Return the [X, Y] coordinate for the center point of the cell that contains the specified text.  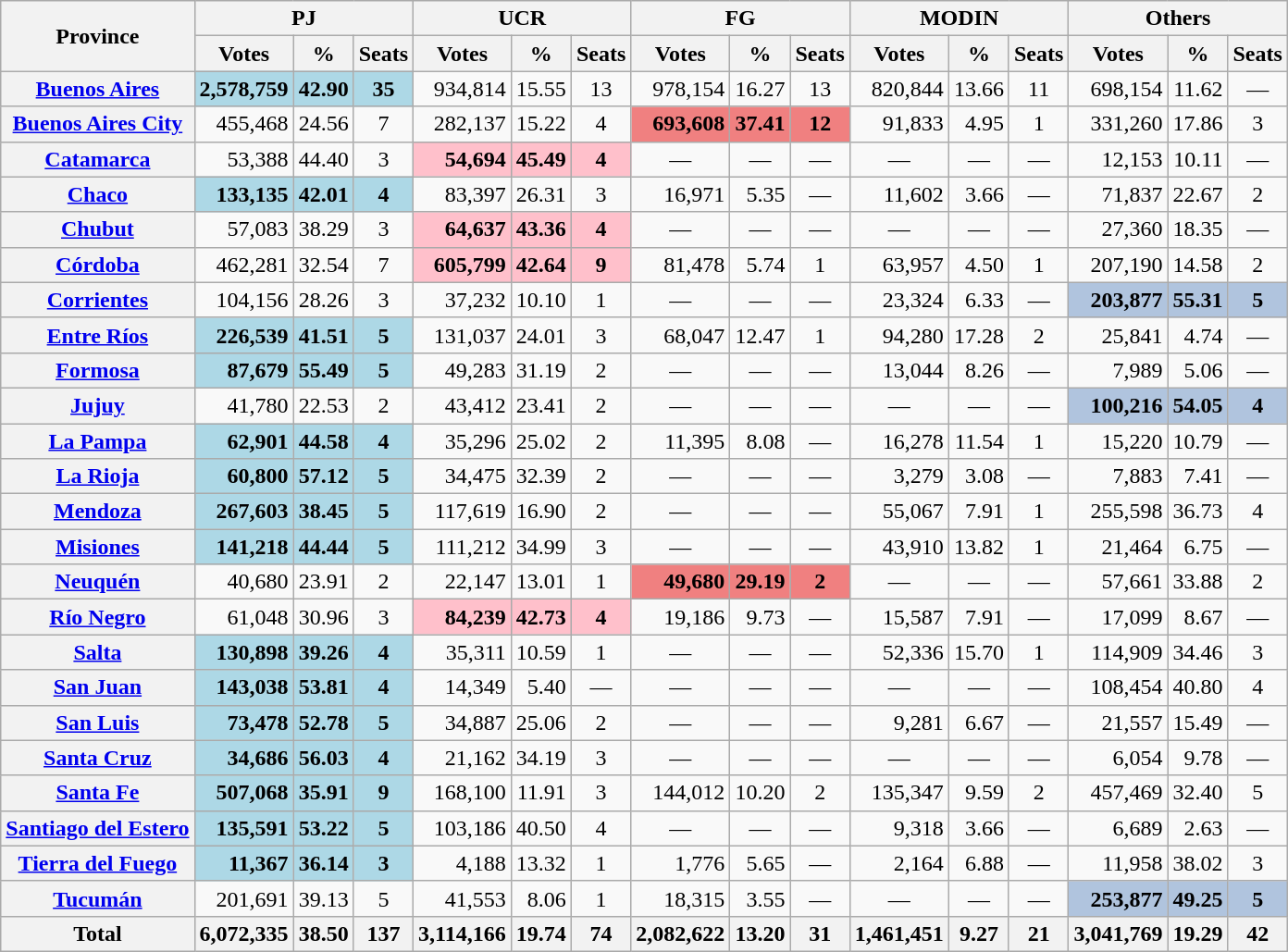
226,539 [244, 335]
29.19 [761, 582]
18,315 [681, 898]
5.06 [1197, 370]
Neuquén [98, 582]
35.91 [324, 793]
21,162 [463, 758]
108,454 [1118, 687]
141,218 [244, 547]
52.78 [324, 723]
40.80 [1197, 687]
53.81 [324, 687]
15.55 [540, 89]
13.20 [761, 933]
21,464 [1118, 547]
3.55 [761, 898]
Mendoza [98, 512]
104,156 [244, 300]
8.67 [1197, 617]
44.58 [324, 441]
135,591 [244, 828]
11,395 [681, 441]
10.20 [761, 793]
33.88 [1197, 582]
16,971 [681, 194]
267,603 [244, 512]
54,694 [463, 159]
42 [1257, 933]
57.12 [324, 476]
7,989 [1118, 370]
44.40 [324, 159]
24.01 [540, 335]
462,281 [244, 265]
13.66 [979, 89]
74 [601, 933]
11,958 [1118, 863]
Total [98, 933]
Santiago del Estero [98, 828]
11.62 [1197, 89]
Salta [98, 652]
203,877 [1118, 300]
Others [1179, 19]
28.26 [324, 300]
3,041,769 [1118, 933]
61,048 [244, 617]
37,232 [463, 300]
1,461,451 [899, 933]
934,814 [463, 89]
130,898 [244, 652]
10.10 [540, 300]
32.40 [1197, 793]
13.32 [540, 863]
18.35 [1197, 229]
27,360 [1118, 229]
9,281 [899, 723]
6,689 [1118, 828]
15.70 [979, 652]
282,137 [463, 124]
55.49 [324, 370]
84,239 [463, 617]
17.28 [979, 335]
45.49 [540, 159]
38.45 [324, 512]
55.31 [1197, 300]
253,877 [1118, 898]
3,279 [899, 476]
820,844 [899, 89]
13.82 [979, 547]
34,475 [463, 476]
32.54 [324, 265]
PJ [303, 19]
6.33 [979, 300]
43,910 [899, 547]
131,037 [463, 335]
34.19 [540, 758]
49,680 [681, 582]
UCR [522, 19]
62,901 [244, 441]
35 [383, 89]
17,099 [1118, 617]
56.03 [324, 758]
9.78 [1197, 758]
6.75 [1197, 547]
38.50 [324, 933]
8.26 [979, 370]
3.08 [979, 476]
4.95 [979, 124]
Jujuy [98, 405]
8.06 [540, 898]
57,661 [1118, 582]
68,047 [681, 335]
6,054 [1118, 758]
25.02 [540, 441]
9,318 [899, 828]
135,347 [899, 793]
63,957 [899, 265]
12,153 [1118, 159]
19.74 [540, 933]
12.47 [761, 335]
14,349 [463, 687]
Córdoba [98, 265]
San Luis [98, 723]
31.19 [540, 370]
168,100 [463, 793]
Misiones [98, 547]
21 [1038, 933]
38.29 [324, 229]
42.64 [540, 265]
30.96 [324, 617]
La Rioja [98, 476]
5.35 [761, 194]
25.06 [540, 723]
6.67 [979, 723]
15.49 [1197, 723]
26.31 [540, 194]
16,278 [899, 441]
10.59 [540, 652]
42.01 [324, 194]
114,909 [1118, 652]
605,799 [463, 265]
Tierra del Fuego [98, 863]
71,837 [1118, 194]
Río Negro [98, 617]
Entre Ríos [98, 335]
54.05 [1197, 405]
Formosa [98, 370]
25,841 [1118, 335]
13.01 [540, 582]
1,776 [681, 863]
698,154 [1118, 89]
17.86 [1197, 124]
44.44 [324, 547]
Chubut [98, 229]
14.58 [1197, 265]
41.51 [324, 335]
16.27 [761, 89]
34,686 [244, 758]
Buenos Aires City [98, 124]
10.79 [1197, 441]
55,067 [899, 512]
Buenos Aires [98, 89]
64,637 [463, 229]
36.73 [1197, 512]
15,587 [899, 617]
73,478 [244, 723]
49.25 [1197, 898]
52,336 [899, 652]
5.74 [761, 265]
457,469 [1118, 793]
83,397 [463, 194]
22.67 [1197, 194]
23.41 [540, 405]
39.26 [324, 652]
11 [1038, 89]
42.73 [540, 617]
42.90 [324, 89]
11.54 [979, 441]
Tucumán [98, 898]
31 [820, 933]
2,082,622 [681, 933]
693,608 [681, 124]
11.91 [540, 793]
San Juan [98, 687]
37.41 [761, 124]
255,598 [1118, 512]
La Pampa [98, 441]
137 [383, 933]
87,679 [244, 370]
53,388 [244, 159]
40,680 [244, 582]
Province [98, 36]
57,083 [244, 229]
94,280 [899, 335]
32.39 [540, 476]
Catamarca [98, 159]
3,114,166 [463, 933]
Santa Cruz [98, 758]
43.36 [540, 229]
507,068 [244, 793]
39.13 [324, 898]
4.74 [1197, 335]
6,072,335 [244, 933]
36.14 [324, 863]
4,188 [463, 863]
15,220 [1118, 441]
91,833 [899, 124]
21,557 [1118, 723]
12 [820, 124]
2,578,759 [244, 89]
Chaco [98, 194]
7,883 [1118, 476]
22,147 [463, 582]
15.22 [540, 124]
23.91 [324, 582]
4.50 [979, 265]
11,602 [899, 194]
41,780 [244, 405]
FG [740, 19]
9.59 [979, 793]
144,012 [681, 793]
35,311 [463, 652]
6.88 [979, 863]
MODIN [959, 19]
34.99 [540, 547]
201,691 [244, 898]
207,190 [1118, 265]
143,038 [244, 687]
100,216 [1118, 405]
Santa Fe [98, 793]
Corrientes [98, 300]
60,800 [244, 476]
117,619 [463, 512]
22.53 [324, 405]
9.73 [761, 617]
5.65 [761, 863]
103,186 [463, 828]
41,553 [463, 898]
2,164 [899, 863]
11,367 [244, 863]
23,324 [899, 300]
111,212 [463, 547]
24.56 [324, 124]
34,887 [463, 723]
43,412 [463, 405]
13,044 [899, 370]
133,135 [244, 194]
978,154 [681, 89]
7.41 [1197, 476]
9.27 [979, 933]
5.40 [540, 687]
455,468 [244, 124]
34.46 [1197, 652]
331,260 [1118, 124]
2.63 [1197, 828]
19,186 [681, 617]
8.08 [761, 441]
10.11 [1197, 159]
53.22 [324, 828]
40.50 [540, 828]
49,283 [463, 370]
38.02 [1197, 863]
81,478 [681, 265]
19.29 [1197, 933]
16.90 [540, 512]
35,296 [463, 441]
